Extract the (X, Y) coordinate from the center of the cell holding the provided text.  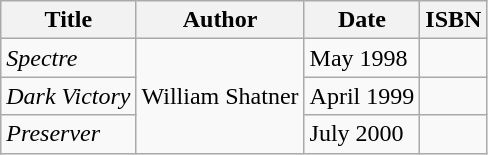
Dark Victory (68, 96)
April 1999 (362, 96)
Title (68, 20)
ISBN (454, 20)
July 2000 (362, 134)
Date (362, 20)
Spectre (68, 58)
Author (220, 20)
May 1998 (362, 58)
Preserver (68, 134)
William Shatner (220, 96)
